Identify which cell holds the provided text, then report its [x, y] central coordinate. 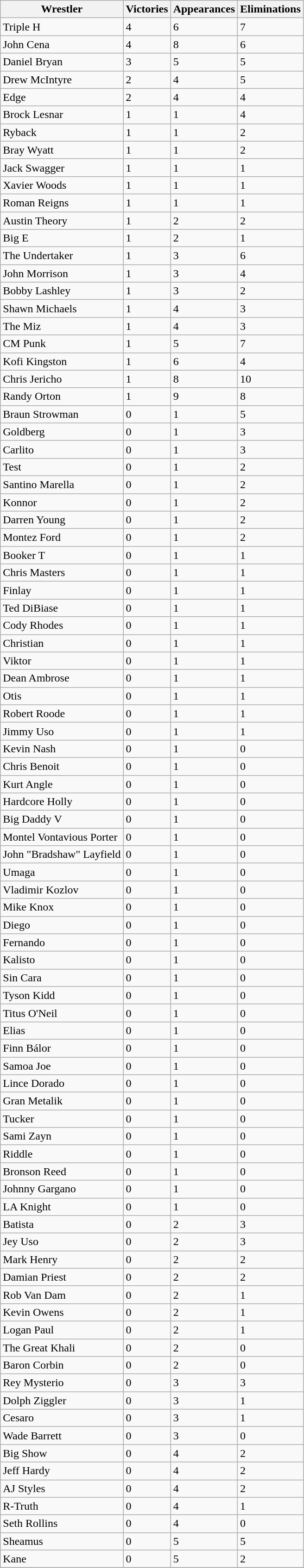
Logan Paul [62, 1330]
Dean Ambrose [62, 678]
LA Knight [62, 1207]
Elias [62, 1030]
Gran Metalik [62, 1101]
Kofi Kingston [62, 361]
Cesaro [62, 1418]
Roman Reigns [62, 203]
Victories [147, 9]
Triple H [62, 27]
Dolph Ziggler [62, 1401]
Jey Uso [62, 1242]
Robert Roode [62, 713]
Kevin Nash [62, 749]
Big Show [62, 1453]
CM Punk [62, 344]
Braun Strowman [62, 414]
Tyson Kidd [62, 995]
Konnor [62, 502]
Tucker [62, 1119]
Finlay [62, 590]
Riddle [62, 1154]
Austin Theory [62, 221]
Sin Cara [62, 978]
R-Truth [62, 1506]
Big Daddy V [62, 819]
Carlito [62, 449]
Johnny Gargano [62, 1189]
Kurt Angle [62, 784]
Otis [62, 696]
Christian [62, 643]
Vladimir Kozlov [62, 890]
Sheamus [62, 1541]
Xavier Woods [62, 185]
Test [62, 467]
Shawn Michaels [62, 309]
Jimmy Uso [62, 731]
Darren Young [62, 520]
Mike Knox [62, 907]
Bobby Lashley [62, 291]
John "Bradshaw" Layfield [62, 855]
Daniel Bryan [62, 62]
Drew McIntyre [62, 80]
Umaga [62, 872]
Damian Priest [62, 1277]
Randy Orton [62, 397]
Samoa Joe [62, 1066]
The Undertaker [62, 256]
Goldberg [62, 432]
Finn Bálor [62, 1048]
Titus O'Neil [62, 1013]
Batista [62, 1224]
Montez Ford [62, 538]
Kane [62, 1559]
Ryback [62, 132]
Jack Swagger [62, 167]
Bray Wyatt [62, 150]
9 [204, 397]
Rey Mysterio [62, 1383]
Wrestler [62, 9]
Ted DiBiase [62, 608]
The Great Khali [62, 1348]
The Miz [62, 326]
Fernando [62, 942]
10 [271, 379]
Chris Benoit [62, 766]
Montel Vontavious Porter [62, 837]
Bronson Reed [62, 1171]
Viktor [62, 661]
Sami Zayn [62, 1136]
Brock Lesnar [62, 115]
Lince Dorado [62, 1084]
Edge [62, 97]
Kalisto [62, 960]
Santino Marella [62, 484]
Chris Jericho [62, 379]
Jeff Hardy [62, 1471]
John Cena [62, 44]
Diego [62, 925]
Big E [62, 238]
Appearances [204, 9]
Rob Van Dam [62, 1295]
John Morrison [62, 273]
Chris Masters [62, 573]
Baron Corbin [62, 1365]
Hardcore Holly [62, 802]
Mark Henry [62, 1259]
Cody Rhodes [62, 626]
AJ Styles [62, 1488]
Eliminations [271, 9]
Wade Barrett [62, 1436]
Booker T [62, 555]
Seth Rollins [62, 1524]
Kevin Owens [62, 1312]
